For the text-containing cell, return its midpoint in (x, y) coordinate format. 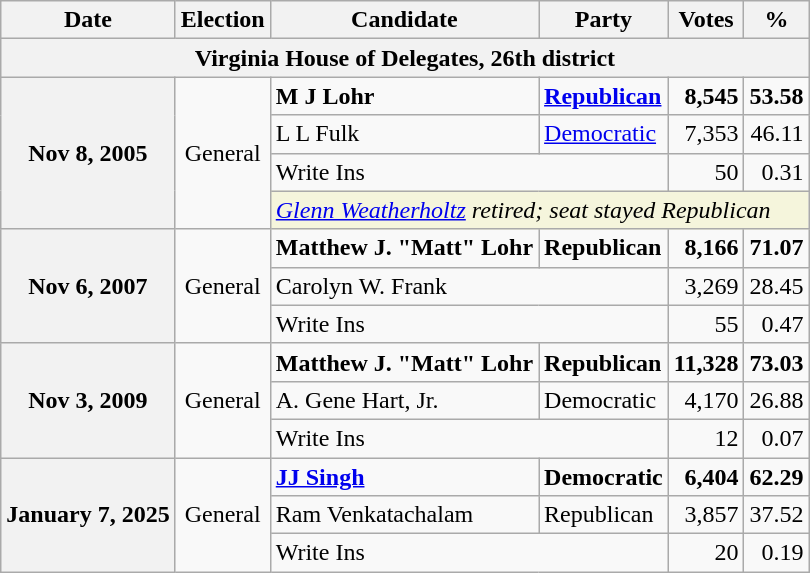
L L Fulk (404, 134)
M J Lohr (404, 96)
Votes (706, 20)
11,328 (706, 362)
Glenn Weatherholtz retired; seat stayed Republican (540, 210)
28.45 (776, 286)
26.88 (776, 400)
0.07 (776, 438)
55 (706, 324)
50 (706, 172)
Party (604, 20)
62.29 (776, 477)
0.47 (776, 324)
4,170 (706, 400)
71.07 (776, 248)
Candidate (404, 20)
12 (706, 438)
8,545 (706, 96)
7,353 (706, 134)
6,404 (706, 477)
0.31 (776, 172)
A. Gene Hart, Jr. (404, 400)
Nov 8, 2005 (88, 153)
JJ Singh (404, 477)
3,269 (706, 286)
8,166 (706, 248)
20 (706, 553)
Date (88, 20)
Virginia House of Delegates, 26th district (405, 58)
3,857 (706, 515)
January 7, 2025 (88, 515)
53.58 (776, 96)
0.19 (776, 553)
46.11 (776, 134)
Nov 6, 2007 (88, 286)
% (776, 20)
Election (222, 20)
Ram Venkatachalam (404, 515)
73.03 (776, 362)
Nov 3, 2009 (88, 400)
Carolyn W. Frank (469, 286)
37.52 (776, 515)
